Pinpoint the cell where the given text exists, returning its [X, Y] midpoint coordinate. 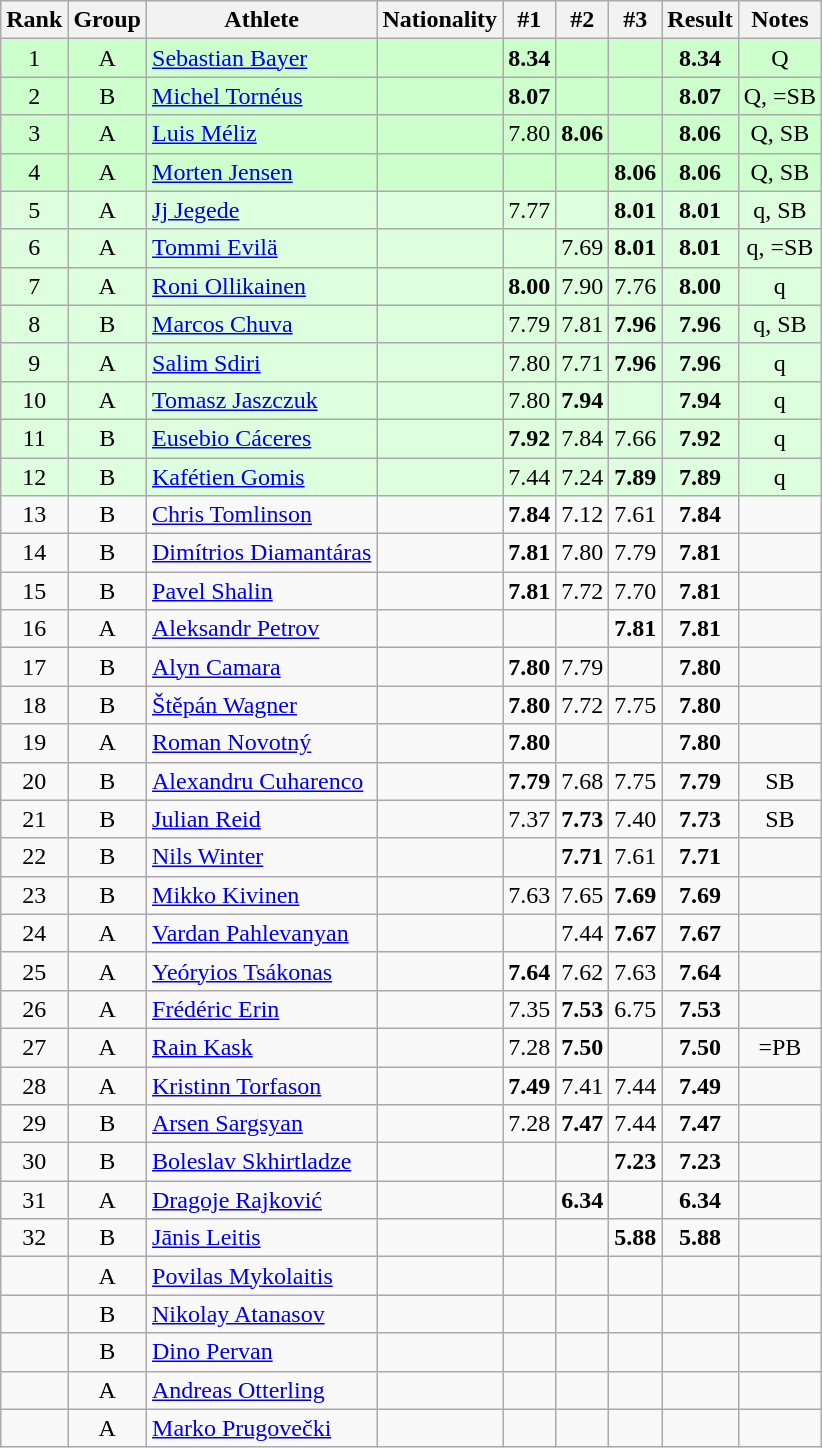
Roni Ollikainen [262, 286]
Arsen Sargsyan [262, 1124]
15 [34, 591]
7.35 [530, 1009]
Kafétien Gomis [262, 477]
Dragoje Rajković [262, 1200]
Chris Tomlinson [262, 515]
7.65 [582, 895]
7.70 [636, 591]
5 [34, 210]
Roman Novotný [262, 743]
7.62 [582, 971]
Štěpán Wagner [262, 705]
Jānis Leitis [262, 1238]
Dino Pervan [262, 1352]
28 [34, 1085]
Group [108, 20]
#2 [582, 20]
8 [34, 324]
q, =SB [780, 248]
#3 [636, 20]
7.24 [582, 477]
Julian Reid [262, 819]
26 [34, 1009]
18 [34, 705]
Athlete [262, 20]
Alexandru Cuharenco [262, 781]
23 [34, 895]
7.37 [530, 819]
Dimítrios Diamantáras [262, 553]
Mikko Kivinen [262, 895]
16 [34, 629]
7.68 [582, 781]
Michel Tornéus [262, 96]
Eusebio Cáceres [262, 438]
4 [34, 172]
12 [34, 477]
Morten Jensen [262, 172]
Luis Méliz [262, 134]
25 [34, 971]
Tommi Evilä [262, 248]
Vardan Pahlevanyan [262, 933]
1 [34, 58]
14 [34, 553]
27 [34, 1047]
22 [34, 857]
7.66 [636, 438]
7.12 [582, 515]
Marcos Chuva [262, 324]
Marko Prugovečki [262, 1428]
Alyn Camara [262, 667]
7.90 [582, 286]
7.77 [530, 210]
Nationality [440, 20]
20 [34, 781]
29 [34, 1124]
3 [34, 134]
Boleslav Skhirtladze [262, 1162]
32 [34, 1238]
Tomasz Jaszczuk [262, 400]
Rank [34, 20]
Sebastian Bayer [262, 58]
Pavel Shalin [262, 591]
Aleksandr Petrov [262, 629]
Andreas Otterling [262, 1390]
19 [34, 743]
13 [34, 515]
Nikolay Atanasov [262, 1314]
17 [34, 667]
31 [34, 1200]
10 [34, 400]
Jj Jegede [262, 210]
6 [34, 248]
7 [34, 286]
6.75 [636, 1009]
9 [34, 362]
Frédéric Erin [262, 1009]
=PB [780, 1047]
11 [34, 438]
Q [780, 58]
Povilas Mykolaitis [262, 1276]
7.76 [636, 286]
Notes [780, 20]
21 [34, 819]
Kristinn Torfason [262, 1085]
24 [34, 933]
Salim Sdiri [262, 362]
Nils Winter [262, 857]
Q, =SB [780, 96]
7.41 [582, 1085]
#1 [530, 20]
Rain Kask [262, 1047]
7.40 [636, 819]
Yeóryios Tsákonas [262, 971]
Result [700, 20]
30 [34, 1162]
2 [34, 96]
